Extract the (X, Y) coordinate from the center of the cell holding the provided text.  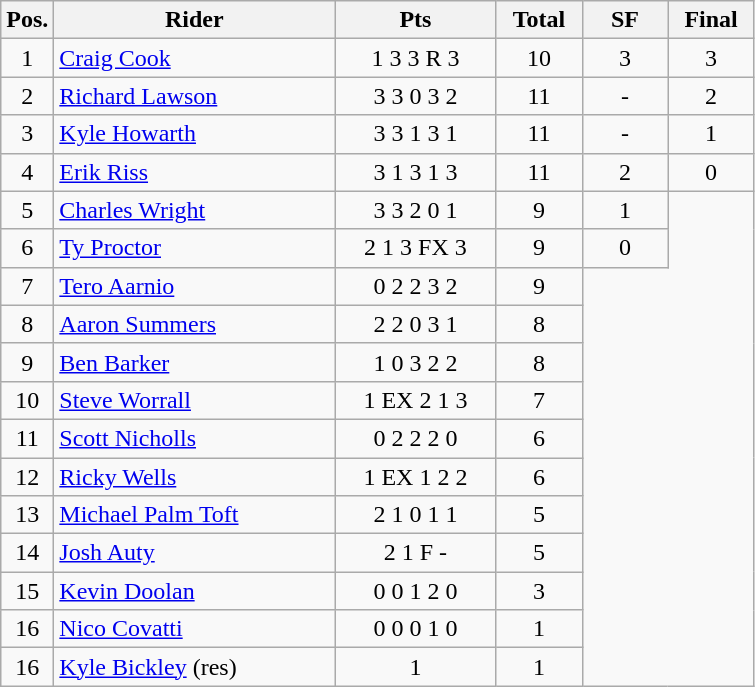
Pos. (28, 20)
3 3 1 3 1 (416, 134)
0 0 0 1 0 (416, 629)
Kyle Bickley (res) (194, 667)
Charles Wright (194, 210)
Tero Aarnio (194, 286)
Pts (416, 20)
0 2 2 3 2 (416, 286)
14 (28, 553)
Richard Lawson (194, 96)
1 EX 1 2 2 (416, 477)
Michael Palm Toft (194, 515)
SF (625, 20)
Total (539, 20)
2 2 0 3 1 (416, 324)
Kevin Doolan (194, 591)
2 1 0 1 1 (416, 515)
Erik Riss (194, 172)
1 EX 2 1 3 (416, 400)
1 3 3 R 3 (416, 58)
15 (28, 591)
3 3 2 0 1 (416, 210)
Kyle Howarth (194, 134)
Rider (194, 20)
Josh Auty (194, 553)
12 (28, 477)
Ty Proctor (194, 248)
Nico Covatti (194, 629)
Ricky Wells (194, 477)
3 1 3 1 3 (416, 172)
Ben Barker (194, 362)
Craig Cook (194, 58)
0 0 1 2 0 (416, 591)
13 (28, 515)
4 (28, 172)
0 2 2 2 0 (416, 438)
Aaron Summers (194, 324)
2 1 3 FX 3 (416, 248)
3 3 0 3 2 (416, 96)
Scott Nicholls (194, 438)
1 0 3 2 2 (416, 362)
2 1 F - (416, 553)
Steve Worrall (194, 400)
Final (711, 20)
